Capture the cell that displays the provided text and extract its [X, Y] central coordinate. 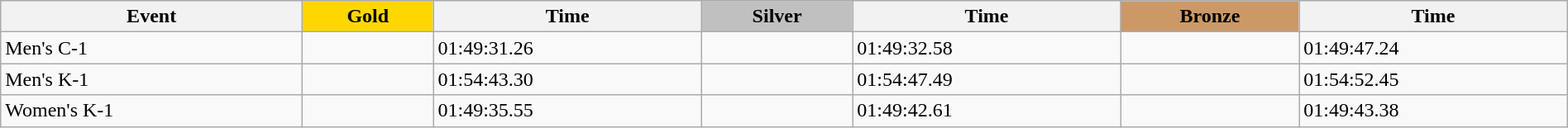
01:49:47.24 [1434, 48]
Women's K-1 [152, 111]
01:49:35.55 [567, 111]
01:49:42.61 [987, 111]
01:54:52.45 [1434, 79]
01:49:43.38 [1434, 111]
Bronze [1209, 17]
01:49:32.58 [987, 48]
Gold [367, 17]
Men's K-1 [152, 79]
01:49:31.26 [567, 48]
01:54:43.30 [567, 79]
Silver [777, 17]
Men's C-1 [152, 48]
Event [152, 17]
01:54:47.49 [987, 79]
